Determine the (x, y) coordinate at the center of the cell enclosing the given text.  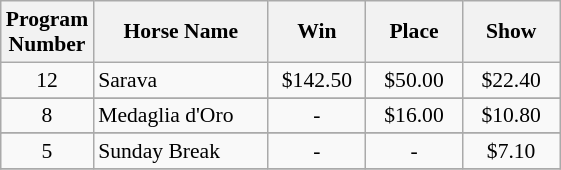
Horse Name (180, 32)
$22.40 (512, 80)
Win (316, 32)
8 (47, 116)
$10.80 (512, 116)
$7.10 (512, 152)
5 (47, 152)
Show (512, 32)
$142.50 (316, 80)
$16.00 (414, 116)
Program Number (47, 32)
Sunday Break (180, 152)
Sarava (180, 80)
$50.00 (414, 80)
Place (414, 32)
Medaglia d'Oro (180, 116)
12 (47, 80)
